Identify which cell holds the provided text, then report its [X, Y] central coordinate. 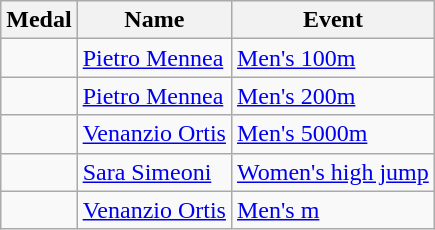
Medal [39, 20]
Sara Simeoni [154, 172]
Men's 200m [332, 96]
Women's high jump [332, 172]
Men's 5000m [332, 134]
Name [154, 20]
Event [332, 20]
Men's m [332, 210]
Men's 100m [332, 58]
